Provide the [X, Y] coordinate of the cell's center where the given text is located.  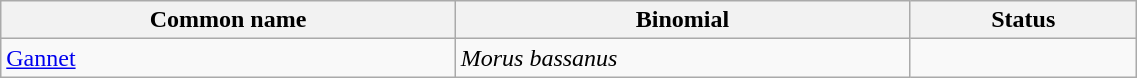
Common name [228, 20]
Status [1024, 20]
Gannet [228, 58]
Morus bassanus [682, 58]
Binomial [682, 20]
